Output the [X, Y] coordinate of the center of the cell containing the given text.  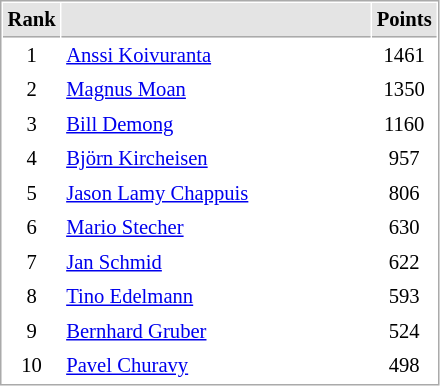
Magnus Moan [216, 90]
593 [404, 296]
Mario Stecher [216, 228]
957 [404, 158]
1 [32, 56]
622 [404, 262]
3 [32, 124]
524 [404, 332]
Pavel Churavy [216, 366]
806 [404, 194]
498 [404, 366]
9 [32, 332]
Bernhard Gruber [216, 332]
8 [32, 296]
6 [32, 228]
2 [32, 90]
Bill Demong [216, 124]
1160 [404, 124]
Rank [32, 20]
Björn Kircheisen [216, 158]
4 [32, 158]
Tino Edelmann [216, 296]
630 [404, 228]
Jason Lamy Chappuis [216, 194]
1461 [404, 56]
Points [404, 20]
Jan Schmid [216, 262]
5 [32, 194]
1350 [404, 90]
7 [32, 262]
Anssi Koivuranta [216, 56]
10 [32, 366]
